Search for the cell housing the specified text and yield its [X, Y] center coordinate. 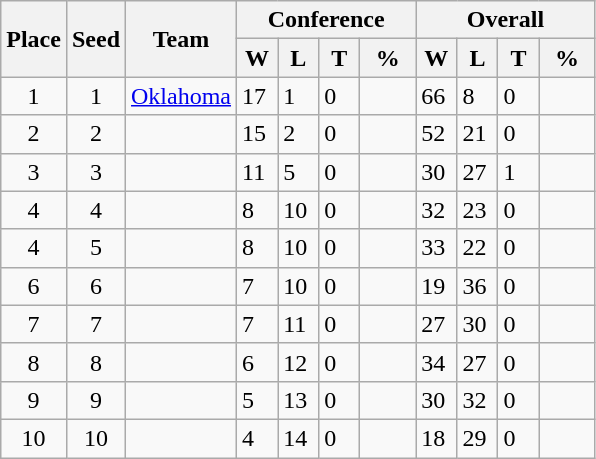
Team [182, 39]
17 [258, 96]
36 [478, 286]
18 [436, 438]
66 [436, 96]
33 [436, 248]
13 [298, 400]
21 [478, 134]
15 [258, 134]
Conference [326, 20]
19 [436, 286]
14 [298, 438]
29 [478, 438]
Seed [96, 39]
12 [298, 362]
Overall [506, 20]
23 [478, 210]
22 [478, 248]
Place [34, 39]
Oklahoma [182, 96]
34 [436, 362]
52 [436, 134]
